Scan for the cell matching the given text and deliver its (X, Y) coordinate at center. 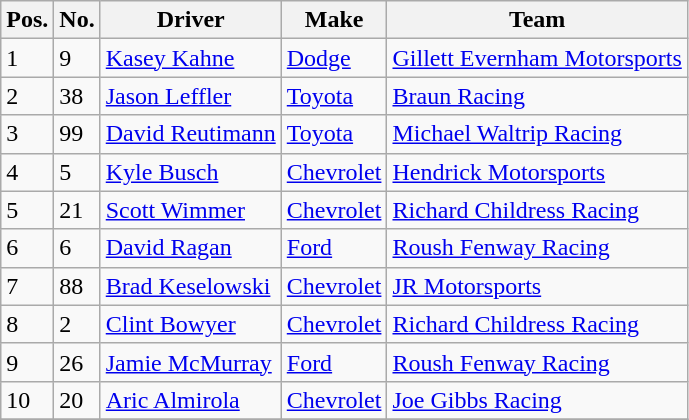
Driver (190, 20)
20 (77, 400)
26 (77, 362)
38 (77, 96)
Dodge (334, 58)
David Reutimann (190, 134)
Michael Waltrip Racing (537, 134)
Jason Leffler (190, 96)
Aric Almirola (190, 400)
No. (77, 20)
David Ragan (190, 248)
1 (28, 58)
Clint Bowyer (190, 324)
JR Motorsports (537, 286)
7 (28, 286)
Gillett Evernham Motorsports (537, 58)
Pos. (28, 20)
88 (77, 286)
Scott Wimmer (190, 210)
Braun Racing (537, 96)
Hendrick Motorsports (537, 172)
Brad Keselowski (190, 286)
10 (28, 400)
Kyle Busch (190, 172)
21 (77, 210)
4 (28, 172)
99 (77, 134)
Team (537, 20)
8 (28, 324)
Make (334, 20)
Joe Gibbs Racing (537, 400)
3 (28, 134)
Kasey Kahne (190, 58)
Jamie McMurray (190, 362)
